Locate the cell with the specified text and output its (x, y) center coordinate. 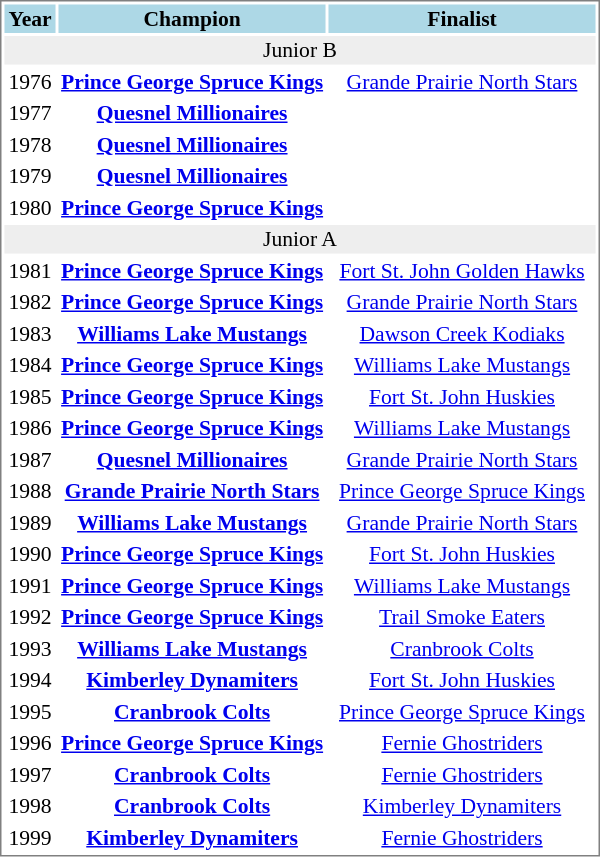
1989 (30, 522)
1985 (30, 396)
1983 (30, 334)
1980 (30, 208)
1986 (30, 428)
1993 (30, 648)
1990 (30, 554)
Dawson Creek Kodiaks (462, 334)
1995 (30, 712)
1982 (30, 302)
Champion (192, 18)
1991 (30, 586)
1992 (30, 617)
1978 (30, 144)
1999 (30, 838)
1977 (30, 113)
1994 (30, 680)
Finalist (462, 18)
1981 (30, 270)
1996 (30, 743)
Fort St. John Golden Hawks (462, 270)
1979 (30, 176)
Junior A (300, 239)
1984 (30, 365)
1997 (30, 774)
1976 (30, 82)
Year (30, 18)
Junior B (300, 50)
1987 (30, 460)
Trail Smoke Eaters (462, 617)
1988 (30, 491)
1998 (30, 806)
